For the text-containing cell, return its midpoint in [x, y] coordinate format. 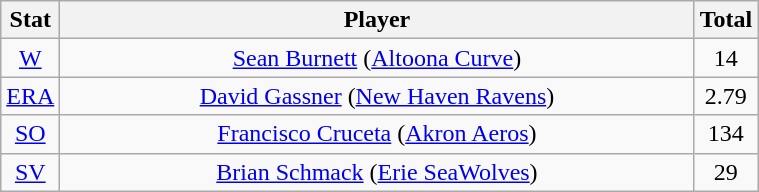
W [30, 58]
David Gassner (New Haven Ravens) [377, 96]
Player [377, 20]
SO [30, 134]
SV [30, 172]
Francisco Cruceta (Akron Aeros) [377, 134]
Total [726, 20]
14 [726, 58]
Brian Schmack (Erie SeaWolves) [377, 172]
Stat [30, 20]
Sean Burnett (Altoona Curve) [377, 58]
29 [726, 172]
2.79 [726, 96]
ERA [30, 96]
134 [726, 134]
